Return the (X, Y) coordinate for the center point of the cell that contains the specified text.  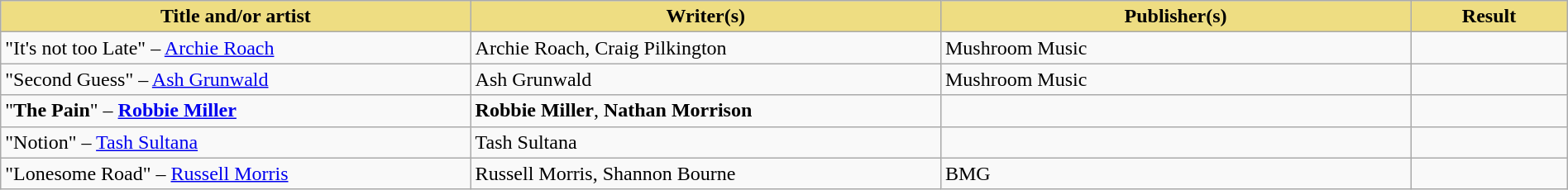
"Second Guess" – Ash Grunwald (236, 79)
Archie Roach, Craig Pilkington (705, 48)
"Lonesome Road" – Russell Morris (236, 173)
Robbie Miller, Nathan Morrison (705, 111)
Writer(s) (705, 17)
Result (1489, 17)
"The Pain" – Robbie Miller (236, 111)
Tash Sultana (705, 142)
Title and/or artist (236, 17)
"Notion" – Tash Sultana (236, 142)
Ash Grunwald (705, 79)
BMG (1175, 173)
Publisher(s) (1175, 17)
"It's not too Late" – Archie Roach (236, 48)
Russell Morris, Shannon Bourne (705, 173)
